Determine the [X, Y] coordinate at the center of the cell enclosing the given text.  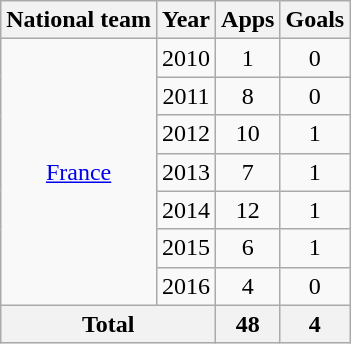
2014 [186, 210]
48 [248, 324]
Total [108, 324]
2015 [186, 248]
Apps [248, 20]
2012 [186, 134]
Goals [315, 20]
Year [186, 20]
10 [248, 134]
8 [248, 96]
12 [248, 210]
2016 [186, 286]
2010 [186, 58]
France [79, 172]
7 [248, 172]
2013 [186, 172]
2011 [186, 96]
6 [248, 248]
National team [79, 20]
